Locate the cell with the specified text and output its [X, Y] center coordinate. 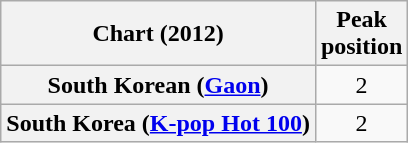
South Korea (K-pop Hot 100) [158, 123]
Peakposition [361, 34]
South Korean (Gaon) [158, 85]
Chart (2012) [158, 34]
